Find where the given text appears and provide that cell's center as [X, Y] coordinate. 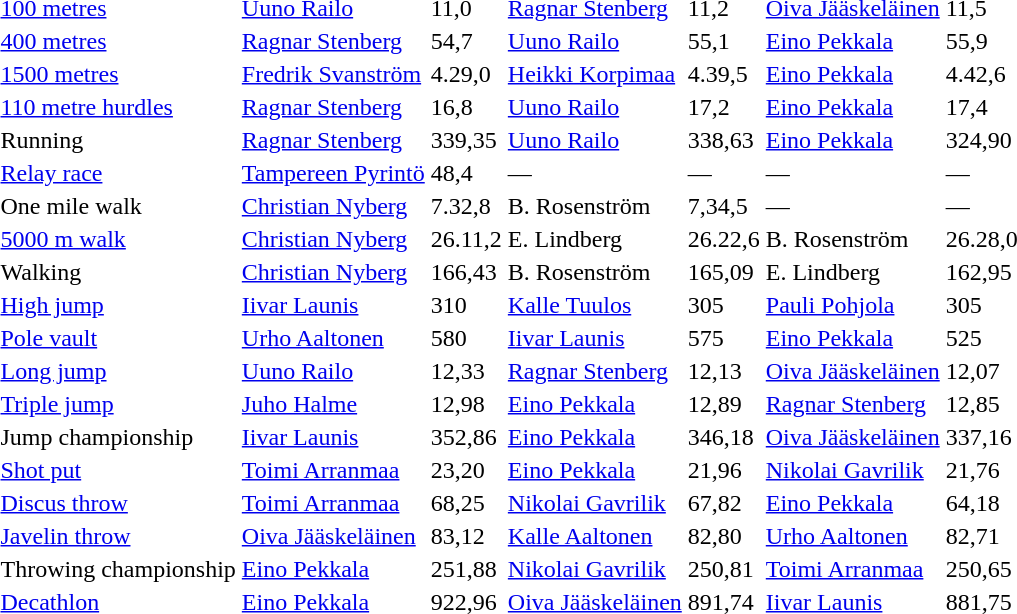
339,35 [466, 140]
Tampereen Pyrintö [333, 173]
Heikki Korpimaa [594, 74]
68,25 [466, 503]
251,88 [466, 569]
82,80 [724, 536]
310 [466, 305]
12,89 [724, 404]
7,34,5 [724, 206]
21,96 [724, 470]
12,13 [724, 371]
580 [466, 338]
26.22,6 [724, 239]
4.39,5 [724, 74]
352,86 [466, 437]
Juho Halme [333, 404]
166,43 [466, 272]
48,4 [466, 173]
Fredrik Svanström [333, 74]
575 [724, 338]
4.29,0 [466, 74]
Kalle Tuulos [594, 305]
346,18 [724, 437]
165,09 [724, 272]
12,98 [466, 404]
83,12 [466, 536]
7.32,8 [466, 206]
338,63 [724, 140]
23,20 [466, 470]
Pauli Pohjola [852, 305]
17,2 [724, 107]
305 [724, 305]
250,81 [724, 569]
Kalle Aaltonen [594, 536]
54,7 [466, 41]
26.11,2 [466, 239]
67,82 [724, 503]
55,1 [724, 41]
16,8 [466, 107]
12,33 [466, 371]
